Determine the (X, Y) coordinate at the center of the cell enclosing the given text.  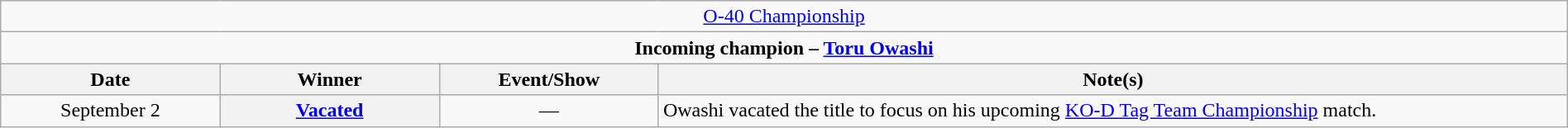
Event/Show (549, 79)
Date (111, 79)
Incoming champion – Toru Owashi (784, 48)
September 2 (111, 111)
Vacated (329, 111)
— (549, 111)
Note(s) (1113, 79)
O-40 Championship (784, 17)
Owashi vacated the title to focus on his upcoming KO-D Tag Team Championship match. (1113, 111)
Winner (329, 79)
